Locate the cell with the specified text and output its (x, y) center coordinate. 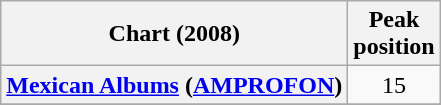
Mexican Albums (AMPROFON) (174, 85)
Chart (2008) (174, 34)
Peakposition (394, 34)
15 (394, 85)
